Locate the cell with the specified text and output its (X, Y) center coordinate. 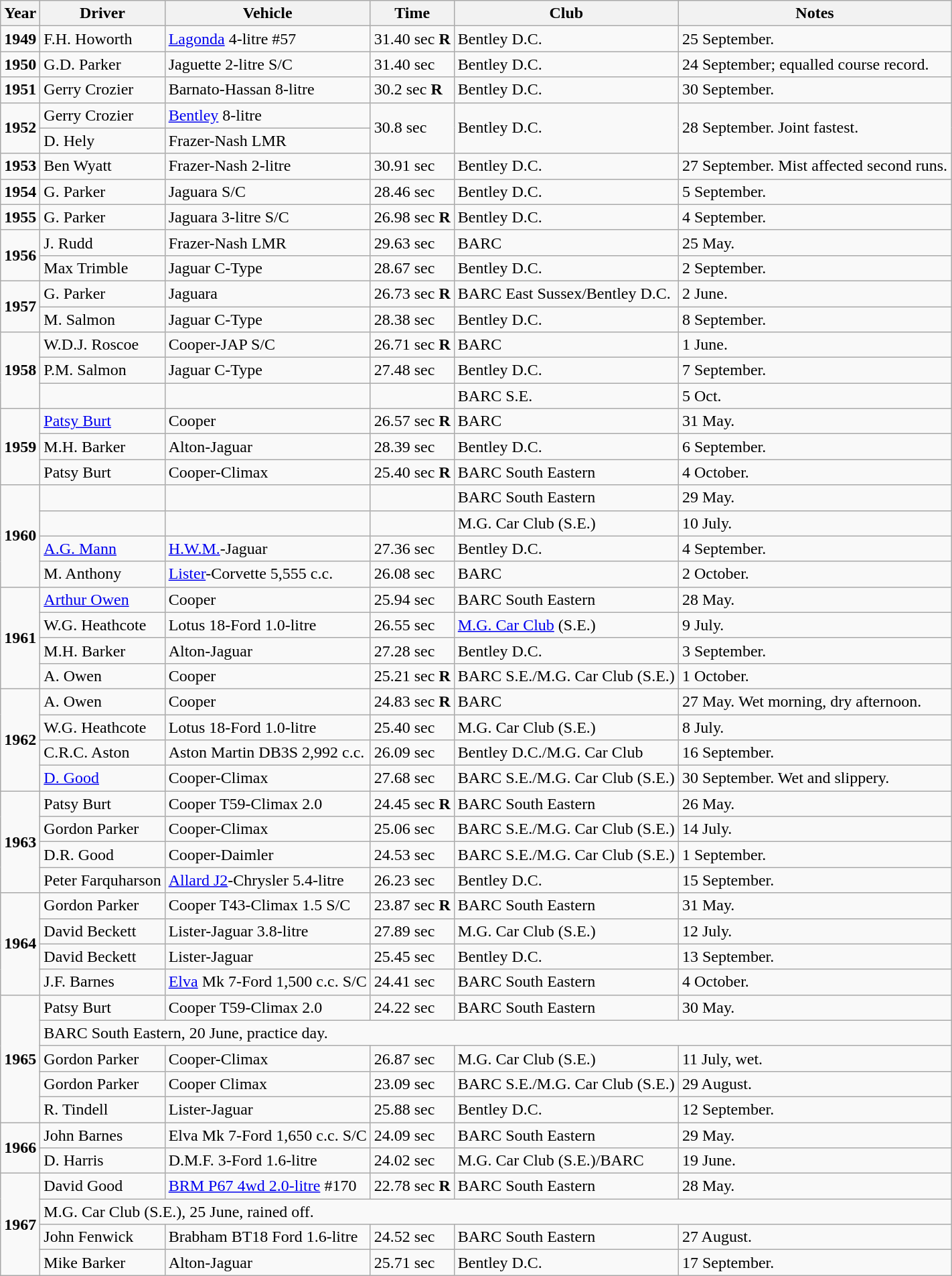
24.41 sec (412, 982)
27 May. Wet morning, dry afternoon. (814, 701)
BARC South Eastern, 20 June, practice day. (495, 1033)
Year (20, 13)
1952 (20, 128)
26.71 sec R (412, 345)
30.8 sec (412, 128)
Arthur Owen (102, 599)
1956 (20, 255)
1959 (20, 447)
12 September. (814, 1109)
Cooper-Daimler (268, 855)
1 September. (814, 855)
30 May. (814, 1007)
1949 (20, 39)
1963 (20, 842)
1954 (20, 192)
BARC S.E. (566, 396)
25.40 sec R (412, 472)
P.M. Salmon (102, 370)
1957 (20, 306)
5 September. (814, 192)
Ben Wyatt (102, 166)
24.45 sec R (412, 804)
24.83 sec R (412, 701)
1962 (20, 739)
M. Anthony (102, 574)
23.09 sec (412, 1084)
30 September. Wet and slippery. (814, 778)
R. Tindell (102, 1109)
12 July. (814, 931)
30 September. (814, 90)
27.48 sec (412, 370)
17 September. (814, 1263)
1958 (20, 370)
28.39 sec (412, 447)
28.38 sec (412, 320)
29.63 sec (412, 242)
22.78 sec R (412, 1186)
2 September. (814, 268)
1 June. (814, 345)
Barnato-Hassan 8-litre (268, 90)
10 July. (814, 523)
Jaguara 3-litre S/C (268, 217)
25 September. (814, 39)
Lister-Corvette 5,555 c.c. (268, 574)
C.R.C. Aston (102, 753)
D. Harris (102, 1161)
14 July. (814, 829)
Cooper-JAP S/C (268, 345)
28.67 sec (412, 268)
9 July. (814, 625)
1960 (20, 536)
1967 (20, 1224)
11 July, wet. (814, 1058)
F.H. Howorth (102, 39)
28.46 sec (412, 192)
26.09 sec (412, 753)
J.F. Barnes (102, 982)
Driver (102, 13)
27.89 sec (412, 931)
1961 (20, 638)
Frazer-Nash 2-litre (268, 166)
John Barnes (102, 1135)
27.68 sec (412, 778)
D. Hely (102, 141)
15 September. (814, 880)
26.55 sec (412, 625)
Jaguara S/C (268, 192)
W.D.J. Roscoe (102, 345)
Bentley D.C./M.G. Car Club (566, 753)
26.23 sec (412, 880)
Brabham BT18 Ford 1.6-litre (268, 1237)
19 June. (814, 1161)
A.G. Mann (102, 549)
J. Rudd (102, 242)
25.06 sec (412, 829)
1951 (20, 90)
26.73 sec R (412, 293)
26.87 sec (412, 1058)
13 September. (814, 956)
D. Good (102, 778)
26 May. (814, 804)
3 September. (814, 650)
25.71 sec (412, 1263)
23.87 sec R (412, 906)
Aston Martin DB3S 2,992 c.c. (268, 753)
1964 (20, 944)
Allard J2-Chrysler 5.4-litre (268, 880)
31.40 sec R (412, 39)
24.02 sec (412, 1161)
24.53 sec (412, 855)
Club (566, 13)
Lagonda 4-litre #57 (268, 39)
1 October. (814, 676)
25.21 sec R (412, 676)
Elva Mk 7-Ford 1,650 c.c. S/C (268, 1135)
D.M.F. 3-Ford 1.6-litre (268, 1161)
30.2 sec R (412, 90)
2 October. (814, 574)
H.W.M.-Jaguar (268, 549)
30.91 sec (412, 166)
Cooper T43-Climax 1.5 S/C (268, 906)
27.36 sec (412, 549)
27.28 sec (412, 650)
6 September. (814, 447)
Cooper Climax (268, 1084)
D.R. Good (102, 855)
BARC East Sussex/Bentley D.C. (566, 293)
25.40 sec (412, 727)
Peter Farquharson (102, 880)
8 September. (814, 320)
25.94 sec (412, 599)
John Fenwick (102, 1237)
2 June. (814, 293)
29 August. (814, 1084)
7 September. (814, 370)
David Good (102, 1186)
Jaguara (268, 293)
26.98 sec R (412, 217)
Jaguette 2-litre S/C (268, 64)
24.09 sec (412, 1135)
25.88 sec (412, 1109)
25 May. (814, 242)
G.D. Parker (102, 64)
5 Oct. (814, 396)
Elva Mk 7-Ford 1,500 c.c. S/C (268, 982)
24.22 sec (412, 1007)
8 July. (814, 727)
M. Salmon (102, 320)
1955 (20, 217)
Max Trimble (102, 268)
1966 (20, 1148)
16 September. (814, 753)
M.G. Car Club (S.E.)/BARC (566, 1161)
1965 (20, 1058)
24 September; equalled course record. (814, 64)
M.G. Car Club (S.E.), 25 June, rained off. (495, 1212)
1953 (20, 166)
Mike Barker (102, 1263)
Notes (814, 13)
25.45 sec (412, 956)
1950 (20, 64)
31.40 sec (412, 64)
24.52 sec (412, 1237)
Bentley 8-litre (268, 115)
26.57 sec R (412, 421)
Vehicle (268, 13)
Lister-Jaguar 3.8-litre (268, 931)
BRM P67 4wd 2.0-litre #170 (268, 1186)
27 September. Mist affected second runs. (814, 166)
26.08 sec (412, 574)
27 August. (814, 1237)
28 September. Joint fastest. (814, 128)
Time (412, 13)
